Capture the cell that displays the provided text and extract its [X, Y] central coordinate. 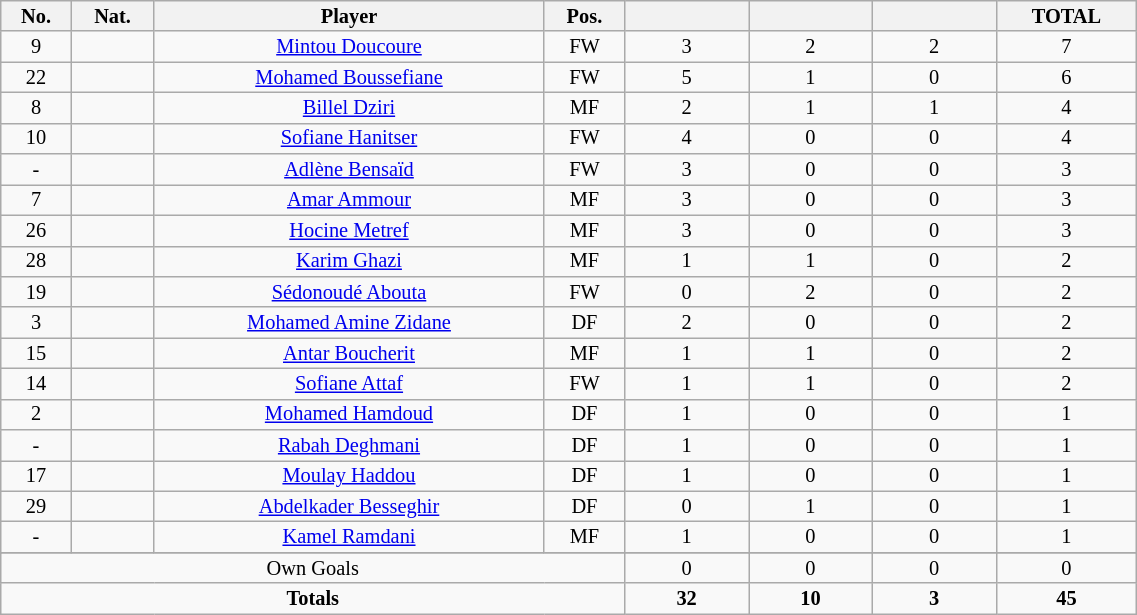
9 [36, 46]
Player [349, 16]
No. [36, 16]
Amar Ammour [349, 200]
Moulay Haddou [349, 476]
Mohamed Amine Zidane [349, 322]
22 [36, 78]
Sédonoudé Abouta [349, 292]
29 [36, 506]
Pos. [584, 16]
Own Goals [313, 568]
14 [36, 384]
Abdelkader Besseghir [349, 506]
15 [36, 354]
8 [36, 108]
Adlène Bensaïd [349, 170]
Karim Ghazi [349, 262]
5 [687, 78]
Sofiane Hanitser [349, 138]
Hocine Metref [349, 230]
17 [36, 476]
TOTAL [1066, 16]
Nat. [112, 16]
32 [687, 598]
Mohamed Boussefiane [349, 78]
19 [36, 292]
Mohamed Hamdoud [349, 414]
Rabah Deghmani [349, 446]
Sofiane Attaf [349, 384]
28 [36, 262]
Antar Boucherit [349, 354]
Billel Dziri [349, 108]
6 [1066, 78]
Totals [313, 598]
Kamel Ramdani [349, 538]
Mintou Doucoure [349, 46]
45 [1066, 598]
26 [36, 230]
